Output the [x, y] coordinate of the center of the cell containing the given text.  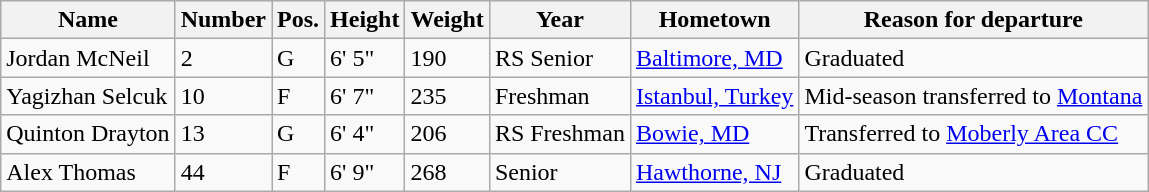
13 [223, 134]
RS Freshman [560, 134]
6' 4" [365, 134]
Weight [447, 20]
Year [560, 20]
Hawthorne, NJ [714, 172]
6' 7" [365, 96]
Height [365, 20]
190 [447, 58]
2 [223, 58]
Freshman [560, 96]
10 [223, 96]
Baltimore, MD [714, 58]
Reason for departure [974, 20]
Jordan McNeil [88, 58]
235 [447, 96]
Transferred to Moberly Area CC [974, 134]
6' 9" [365, 172]
Name [88, 20]
6' 5" [365, 58]
Mid-season transferred to Montana [974, 96]
Quinton Drayton [88, 134]
206 [447, 134]
Istanbul, Turkey [714, 96]
Pos. [298, 20]
Bowie, MD [714, 134]
44 [223, 172]
Number [223, 20]
Yagizhan Selcuk [88, 96]
RS Senior [560, 58]
Alex Thomas [88, 172]
Hometown [714, 20]
268 [447, 172]
Senior [560, 172]
